Output the (x, y) coordinate of the center of the cell containing the given text.  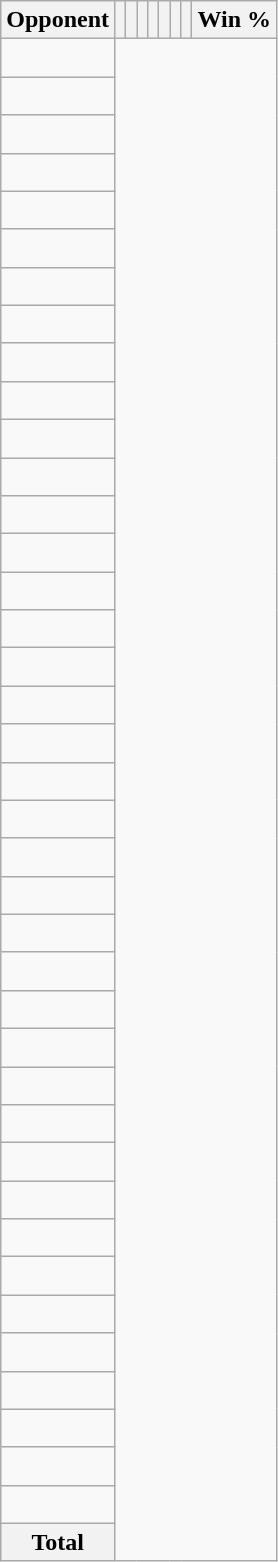
Opponent (58, 20)
Total (58, 1542)
Win % (234, 20)
